Identify which cell holds the provided text, then report its (x, y) central coordinate. 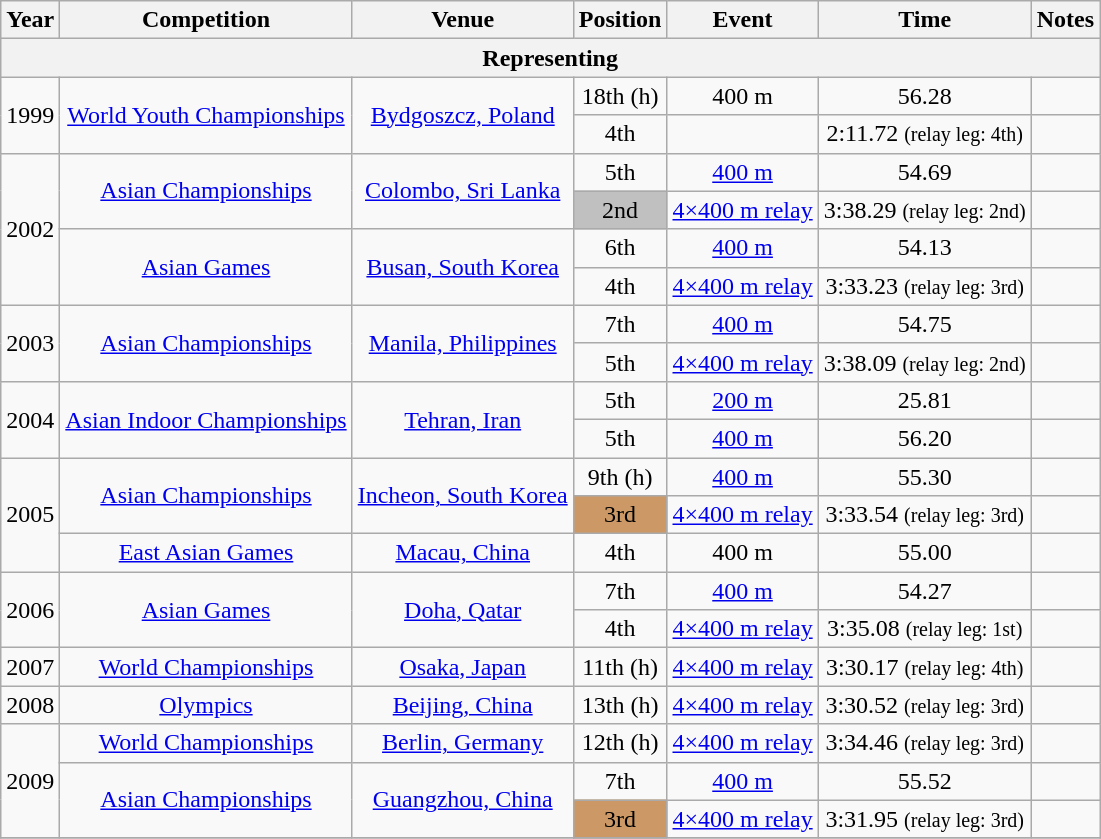
11th (h) (620, 667)
Incheon, South Korea (462, 496)
54.69 (924, 172)
Manila, Philippines (462, 343)
54.27 (924, 591)
Competition (206, 20)
East Asian Games (206, 553)
Asian Indoor Championships (206, 419)
2006 (30, 610)
9th (h) (620, 477)
Bydgoszcz, Poland (462, 115)
Venue (462, 20)
56.28 (924, 96)
3:31.95 (relay leg: 3rd) (924, 819)
Event (742, 20)
World Youth Championships (206, 115)
Olympics (206, 705)
2007 (30, 667)
3:38.29 (relay leg: 2nd) (924, 210)
Representing (550, 58)
3:34.46 (relay leg: 3rd) (924, 743)
2009 (30, 781)
Position (620, 20)
2003 (30, 343)
55.30 (924, 477)
2008 (30, 705)
2002 (30, 229)
Guangzhou, China (462, 800)
3:38.09 (relay leg: 2nd) (924, 362)
Busan, South Korea (462, 267)
2004 (30, 419)
Osaka, Japan (462, 667)
3:30.52 (relay leg: 3rd) (924, 705)
Year (30, 20)
3:35.08 (relay leg: 1st) (924, 629)
1999 (30, 115)
55.52 (924, 781)
6th (620, 248)
12th (h) (620, 743)
56.20 (924, 438)
13th (h) (620, 705)
54.13 (924, 248)
2nd (620, 210)
Beijing, China (462, 705)
2:11.72 (relay leg: 4th) (924, 134)
Colombo, Sri Lanka (462, 191)
200 m (742, 400)
25.81 (924, 400)
3:33.54 (relay leg: 3rd) (924, 515)
54.75 (924, 324)
Macau, China (462, 553)
2005 (30, 515)
Notes (1065, 20)
3:30.17 (relay leg: 4th) (924, 667)
Time (924, 20)
18th (h) (620, 96)
3:33.23 (relay leg: 3rd) (924, 286)
Berlin, Germany (462, 743)
55.00 (924, 553)
Tehran, Iran (462, 419)
Doha, Qatar (462, 610)
